Identify which cell holds the provided text, then report its (x, y) central coordinate. 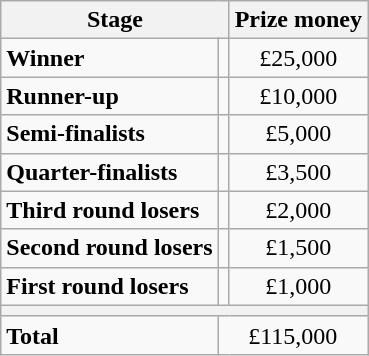
Prize money (298, 20)
£3,500 (298, 172)
Stage (115, 20)
£115,000 (292, 335)
£10,000 (298, 96)
£25,000 (298, 58)
Runner-up (110, 96)
£1,500 (298, 248)
Semi-finalists (110, 134)
Quarter-finalists (110, 172)
Third round losers (110, 210)
£1,000 (298, 286)
Winner (110, 58)
First round losers (110, 286)
Second round losers (110, 248)
£2,000 (298, 210)
Total (110, 335)
£5,000 (298, 134)
